Search for the cell housing the specified text and yield its (X, Y) center coordinate. 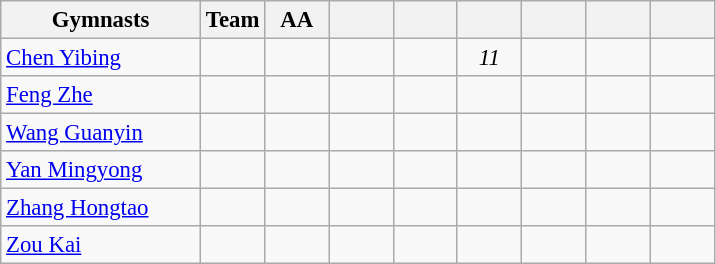
Wang Guanyin (101, 133)
Yan Mingyong (101, 170)
11 (489, 58)
AA (297, 20)
Gymnasts (101, 20)
Feng Zhe (101, 95)
Team (232, 20)
Zou Kai (101, 245)
Zhang Hongtao (101, 208)
Chen Yibing (101, 58)
